Pinpoint the cell where the given text exists, returning its (x, y) midpoint coordinate. 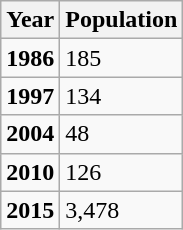
2004 (30, 134)
48 (122, 134)
Population (122, 20)
185 (122, 58)
1997 (30, 96)
2015 (30, 210)
126 (122, 172)
134 (122, 96)
Year (30, 20)
1986 (30, 58)
3,478 (122, 210)
2010 (30, 172)
